Identify which cell holds the provided text, then report its [X, Y] central coordinate. 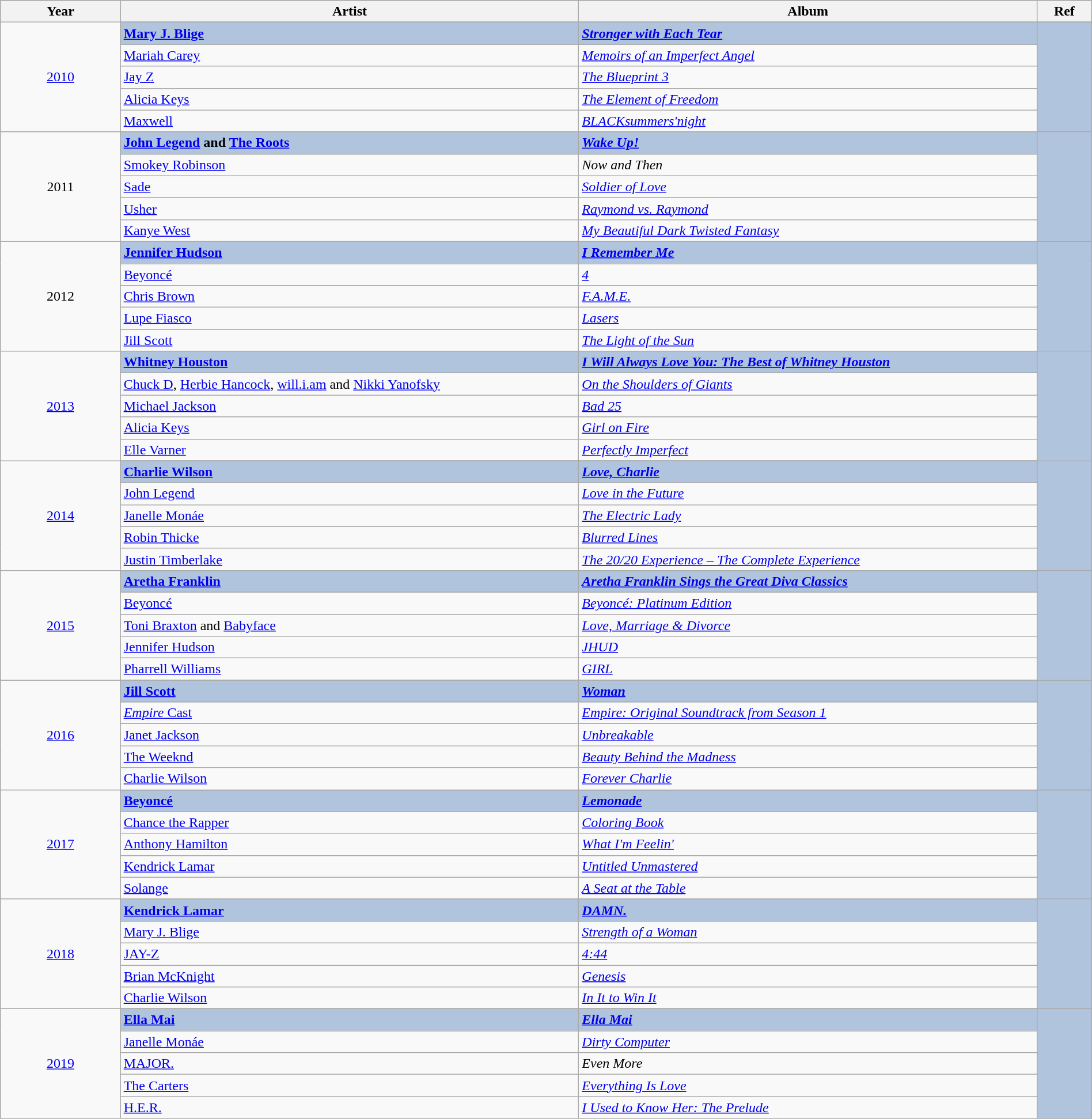
Maxwell [350, 121]
Year [60, 12]
I Remember Me [808, 252]
Justin Timberlake [350, 559]
Aretha Franklin [350, 581]
The Blueprint 3 [808, 77]
Toni Braxton and Babyface [350, 625]
Usher [350, 208]
2012 [60, 296]
Aretha Franklin Sings the Great Diva Classics [808, 581]
2017 [60, 844]
Raymond vs. Raymond [808, 208]
Blurred Lines [808, 537]
Girl on Fire [808, 428]
Love, Charlie [808, 472]
Untitled Unmastered [808, 866]
JAY-Z [350, 954]
2013 [60, 406]
Forever Charlie [808, 779]
Mariah Carey [350, 55]
I Will Always Love You: The Best of Whitney Houston [808, 362]
Wake Up! [808, 143]
Pharrell Williams [350, 669]
Smokey Robinson [350, 165]
The Carters [350, 1086]
Stronger with Each Tear [808, 33]
Bad 25 [808, 406]
Now and Then [808, 165]
JHUD [808, 647]
Anthony Hamilton [350, 844]
4:44 [808, 954]
Love in the Future [808, 494]
Beyoncé: Platinum Edition [808, 603]
Everything Is Love [808, 1086]
2011 [60, 187]
Chuck D, Herbie Hancock, will.i.am and Nikki Yanofsky [350, 384]
Chris Brown [350, 297]
Sade [350, 187]
MAJOR. [350, 1064]
The 20/20 Experience – The Complete Experience [808, 559]
Perfectly Imperfect [808, 450]
Genesis [808, 976]
Album [808, 12]
Soldier of Love [808, 187]
DAMN. [808, 910]
F.A.M.E. [808, 297]
Lupe Fiasco [350, 318]
Even More [808, 1064]
Empire Cast [350, 713]
Lasers [808, 318]
A Seat at the Table [808, 888]
Janet Jackson [350, 735]
The Electric Lady [808, 515]
My Beautiful Dark Twisted Fantasy [808, 230]
The Element of Freedom [808, 99]
Brian McKnight [350, 976]
John Legend and The Roots [350, 143]
In It to Win It [808, 998]
4 [808, 275]
Artist [350, 12]
Love, Marriage & Divorce [808, 625]
Empire: Original Soundtrack from Season 1 [808, 713]
Jay Z [350, 77]
Lemonade [808, 801]
BLACKsummers'night [808, 121]
Elle Varner [350, 450]
Dirty Computer [808, 1042]
Strength of a Woman [808, 932]
Woman [808, 691]
On the Shoulders of Giants [808, 384]
GIRL [808, 669]
Whitney Houston [350, 362]
Ref [1064, 12]
The Light of the Sun [808, 340]
2014 [60, 515]
2016 [60, 735]
John Legend [350, 494]
2018 [60, 954]
Chance the Rapper [350, 822]
Beauty Behind the Madness [808, 757]
2019 [60, 1064]
H.E.R. [350, 1107]
Coloring Book [808, 822]
2015 [60, 625]
I Used to Know Her: The Prelude [808, 1107]
The Weeknd [350, 757]
What I'm Feelin' [808, 844]
Solange [350, 888]
2010 [60, 77]
Memoirs of an Imperfect Angel [808, 55]
Kanye West [350, 230]
Unbreakable [808, 735]
Robin Thicke [350, 537]
Michael Jackson [350, 406]
